Extract the (X, Y) coordinate from the center of the cell holding the provided text.  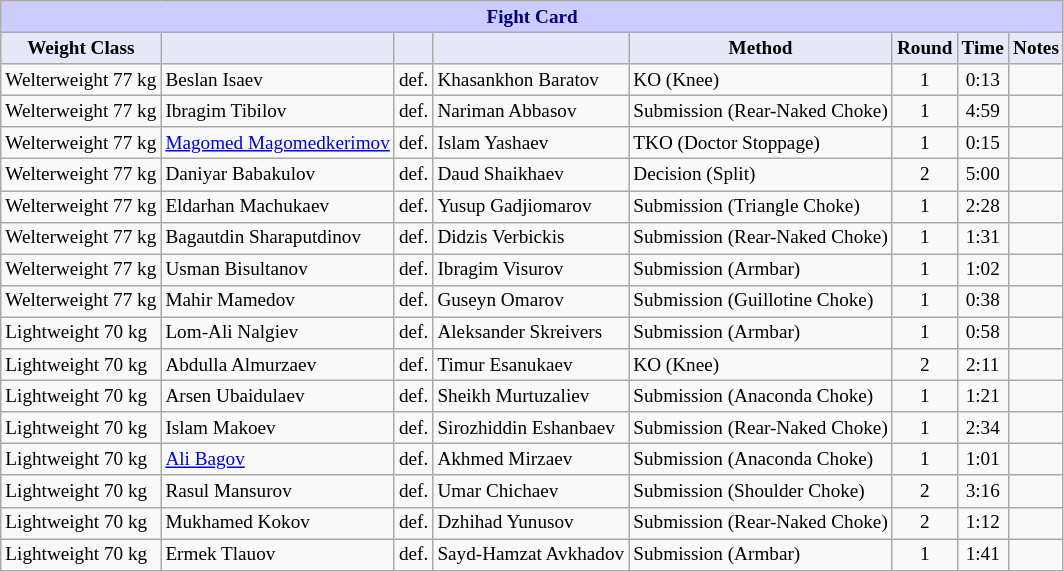
Aleksander Skreivers (531, 333)
0:13 (982, 80)
Bagautdin Sharaputdinov (278, 238)
Time (982, 48)
4:59 (982, 111)
1:12 (982, 523)
Submission (Guillotine Choke) (761, 301)
Ibragim Visurov (531, 270)
Nariman Abbasov (531, 111)
Submission (Triangle Choke) (761, 206)
Mahir Mamedov (278, 301)
Eldarhan Machukaev (278, 206)
0:58 (982, 333)
Islam Makoev (278, 428)
Didzis Verbickis (531, 238)
Sayd-Hamzat Avkhadov (531, 554)
0:15 (982, 143)
Beslan Isaev (278, 80)
1:21 (982, 396)
Weight Class (81, 48)
1:41 (982, 554)
Fight Card (532, 17)
Mukhamed Kokov (278, 523)
TKO (Doctor Stoppage) (761, 143)
1:02 (982, 270)
Yusup Gadjiomarov (531, 206)
Ibragim Tibilov (278, 111)
Decision (Split) (761, 175)
Ermek Tlauov (278, 554)
Daniyar Babakulov (278, 175)
Akhmed Mirzaev (531, 460)
Sheikh Murtuzaliev (531, 396)
Ali Bagov (278, 460)
Rasul Mansurov (278, 491)
Dzhihad Yunusov (531, 523)
0:38 (982, 301)
Timur Esanukaev (531, 365)
Lom-Ali Nalgiev (278, 333)
Khasankhon Baratov (531, 80)
Arsen Ubaidulaev (278, 396)
1:31 (982, 238)
Magomed Magomedkerimov (278, 143)
2:34 (982, 428)
Sirozhiddin Eshanbaev (531, 428)
5:00 (982, 175)
2:28 (982, 206)
Guseyn Omarov (531, 301)
Round (924, 48)
1:01 (982, 460)
Islam Yashaev (531, 143)
Usman Bisultanov (278, 270)
Notes (1036, 48)
Abdulla Almurzaev (278, 365)
Umar Chichaev (531, 491)
2:11 (982, 365)
Method (761, 48)
Submission (Shoulder Choke) (761, 491)
Daud Shaikhaev (531, 175)
3:16 (982, 491)
